Return the (x, y) coordinate for the center point of the cell that contains the specified text.  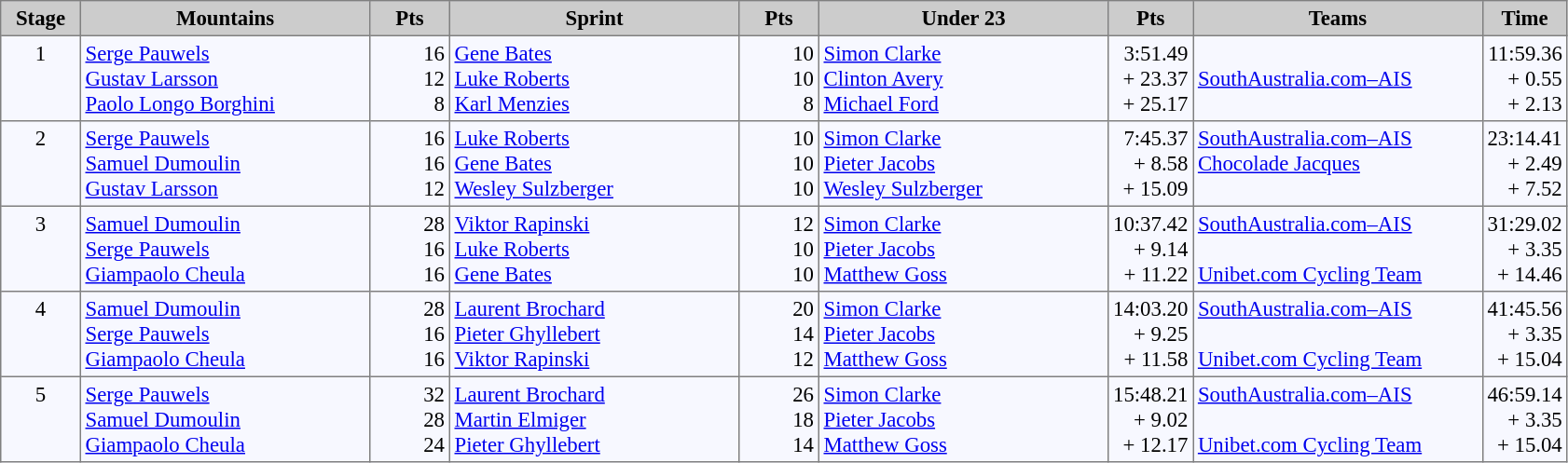
14:03.20 + 9.25 + 11.58 (1150, 334)
Viktor Rapinski Luke Roberts Gene Bates (594, 249)
11:59.36 + 0.55 + 2.13 (1525, 78)
201412 (779, 334)
4 (41, 334)
Laurent Brochard Pieter Ghyllebert Viktor Rapinski (594, 334)
Sprint (594, 19)
41:45.56 + 3.35 + 15.04 (1525, 334)
Serge Pauwels Samuel Dumoulin Giampaolo Cheula (225, 419)
5 (41, 419)
46:59.14 + 3.35 + 15.04 (1525, 419)
161612 (410, 164)
16128 (410, 78)
261814 (779, 419)
Luke Roberts Gene Bates Wesley Sulzberger (594, 164)
SouthAustralia.com–AIS Chocolade Jacques (1338, 164)
2 (41, 164)
23:14.41 + 2.49 + 7.52 (1525, 164)
Simon Clarke Pieter Jacobs Wesley Sulzberger (963, 164)
SouthAustralia.com–AIS (1338, 78)
31:29.02 + 3.35 + 14.46 (1525, 249)
3 (41, 249)
121010 (779, 249)
Teams (1338, 19)
15:48.21 + 9.02 + 12.17 (1150, 419)
Mountains (225, 19)
Time (1525, 19)
10108 (779, 78)
7:45.37 + 8.58 + 15.09 (1150, 164)
10:37.42 + 9.14 + 11.22 (1150, 249)
Serge Pauwels Samuel Dumoulin Gustav Larsson (225, 164)
Stage (41, 19)
1 (41, 78)
101010 (779, 164)
322824 (410, 419)
Serge Pauwels Gustav Larsson Paolo Longo Borghini (225, 78)
3:51.49 + 23.37 + 25.17 (1150, 78)
Laurent Brochard Martin Elmiger Pieter Ghyllebert (594, 419)
Gene Bates Luke Roberts Karl Menzies (594, 78)
Under 23 (963, 19)
Simon Clarke Clinton Avery Michael Ford (963, 78)
